Pinpoint the cell where the given text exists, returning its [x, y] midpoint coordinate. 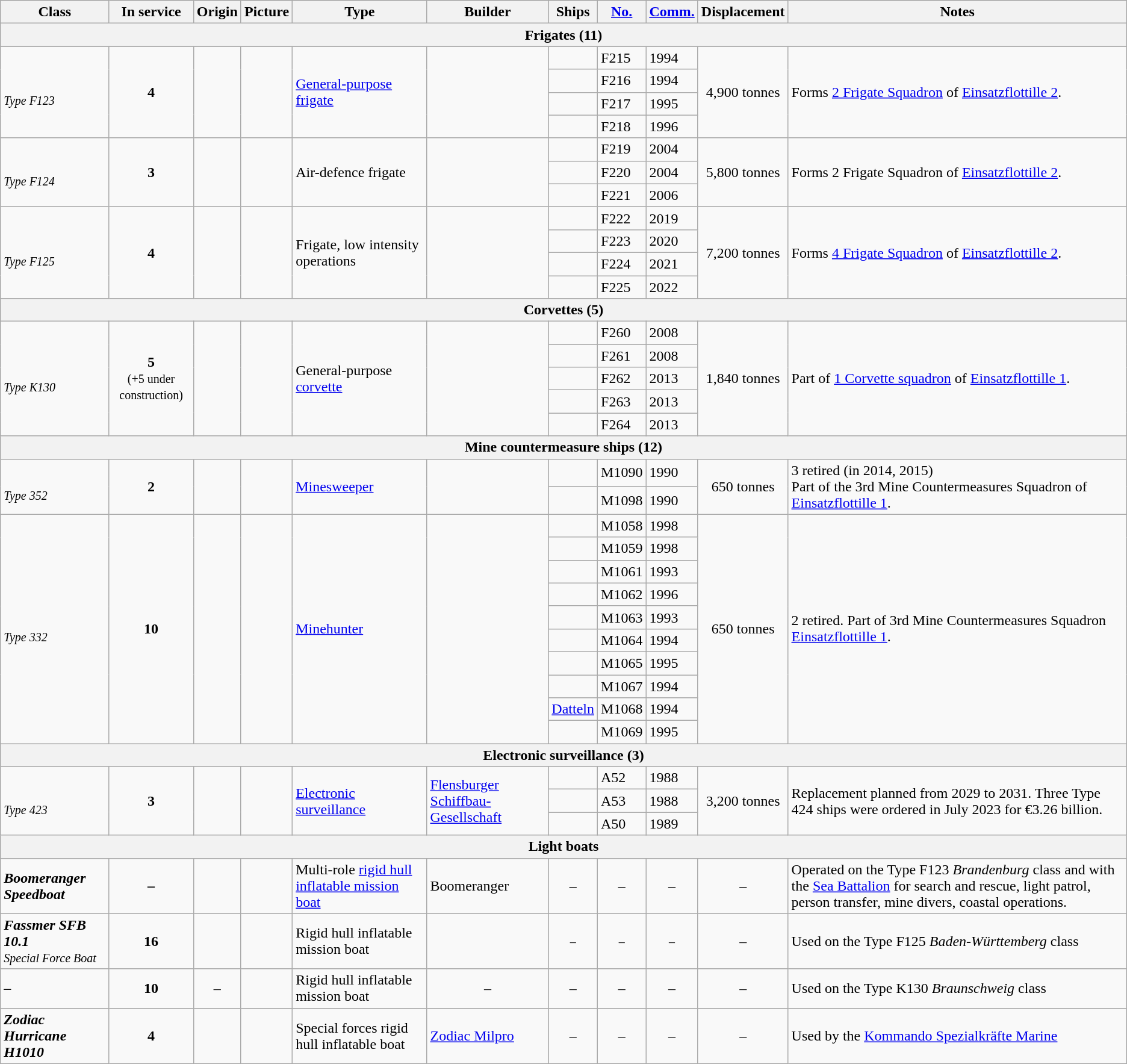
5(+5 under construction) [152, 379]
3 retired (in 2014, 2015)Part of the 3rd Mine Countermeasures Squadron of Einsatzflottille 1. [957, 487]
Corvettes (5) [563, 310]
Part of 1 Corvette squadron of Einsatzflottille 1. [957, 379]
Fassmer SFB 10.1Special Force Boat [55, 941]
M1065 [622, 663]
Air-defence frigate [360, 172]
Type 352 [55, 487]
Type F125 [55, 252]
M1069 [622, 732]
M1061 [622, 571]
F217 [622, 104]
Frigate, low intensity operations [360, 252]
Boomeranger Speedboat [55, 886]
2 retired. Part of 3rd Mine Countermeasures Squadron Einsatzflottille 1. [957, 629]
3,200 tonnes [743, 801]
Zodiac Hurricane H1010 [55, 1036]
2021 [672, 264]
1,840 tonnes [743, 379]
16 [152, 941]
Special forces rigid hull inflatable boat [360, 1036]
M1064 [622, 640]
Type F124 [55, 172]
F220 [622, 172]
M1059 [622, 549]
Flensburger Schiffbau-Gesellschaft [488, 801]
Light boats [563, 847]
Origin [217, 12]
In service [152, 12]
Frigates (11) [563, 35]
Zodiac Milpro [488, 1036]
Multi-role rigid hull inflatable mission boat [360, 886]
2022 [672, 287]
F264 [622, 425]
F224 [622, 264]
A50 [622, 824]
Ships [573, 12]
Class [55, 12]
General-purpose frigate [360, 92]
M1062 [622, 594]
Type [360, 12]
F225 [622, 287]
F221 [622, 195]
M1068 [622, 709]
F223 [622, 241]
Builder [488, 12]
Minesweeper [360, 487]
Electronic surveillance [360, 801]
Datteln [573, 709]
Boomeranger [488, 886]
Type K130 [55, 379]
2006 [672, 195]
Replacement planned from 2029 to 2031. Three Type 424 ships were ordered in July 2023 for €3.26 billion. [957, 801]
2 [152, 487]
2019 [672, 218]
F260 [622, 333]
Type 332 [55, 629]
Used on the Type F125 Baden-Württemberg class [957, 941]
Type F123 [55, 92]
A53 [622, 801]
1989 [672, 824]
M1067 [622, 686]
5,800 tonnes [743, 172]
F216 [622, 81]
F262 [622, 379]
F215 [622, 58]
Mine countermeasure ships (12) [563, 447]
Picture [266, 12]
M1098 [622, 500]
General-purpose corvette [360, 379]
Electronic surveillance (3) [563, 755]
Notes [957, 12]
M1058 [622, 526]
Forms 4 Frigate Squadron of Einsatzflottille 2. [957, 252]
Used on the Type K130 Braunschweig class [957, 989]
No. [622, 12]
F263 [622, 402]
M1090 [622, 473]
4,900 tonnes [743, 92]
2020 [672, 241]
Displacement [743, 12]
F222 [622, 218]
Type 423 [55, 801]
7,200 tonnes [743, 252]
Used by the Kommando Spezialkräfte Marine [957, 1036]
F218 [622, 126]
M1063 [622, 617]
F261 [622, 356]
Minehunter [360, 629]
Comm. [672, 12]
F219 [622, 149]
A52 [622, 778]
